For the text-containing cell, return its midpoint in [X, Y] coordinate format. 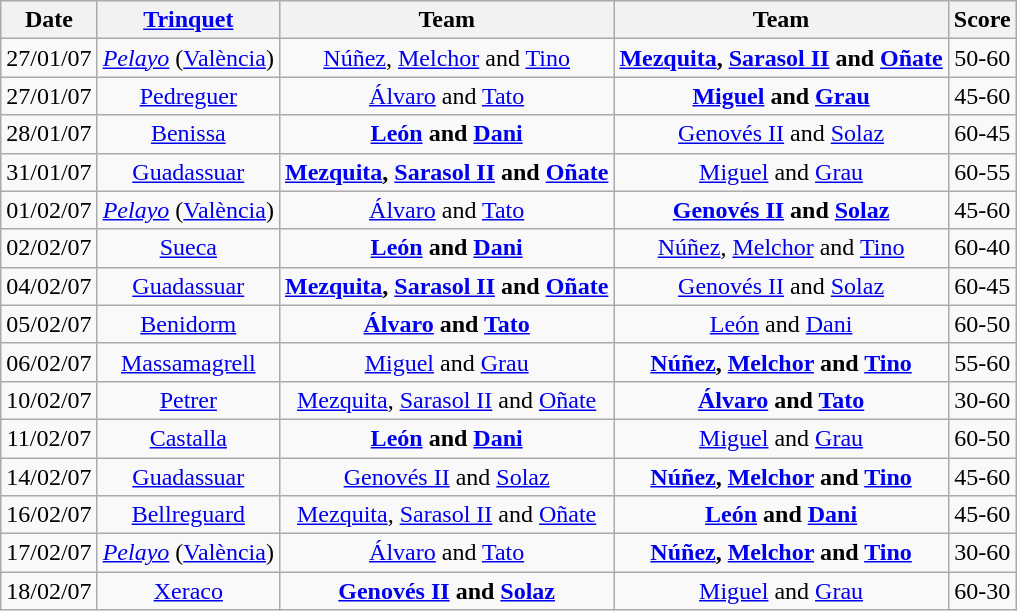
Massamagrell [188, 362]
31/01/07 [49, 172]
Score [982, 20]
11/02/07 [49, 438]
10/02/07 [49, 400]
05/02/07 [49, 324]
28/01/07 [49, 134]
Benissa [188, 134]
Benidorm [188, 324]
01/02/07 [49, 210]
Bellreguard [188, 515]
Trinquet [188, 20]
Petrer [188, 400]
60-55 [982, 172]
18/02/07 [49, 591]
Sueca [188, 248]
04/02/07 [49, 286]
14/02/07 [49, 477]
06/02/07 [49, 362]
50-60 [982, 58]
16/02/07 [49, 515]
17/02/07 [49, 553]
Pedreguer [188, 96]
60-30 [982, 591]
Date [49, 20]
02/02/07 [49, 248]
60-40 [982, 248]
Xeraco [188, 591]
Castalla [188, 438]
55-60 [982, 362]
